Search for the cell housing the specified text and yield its (x, y) center coordinate. 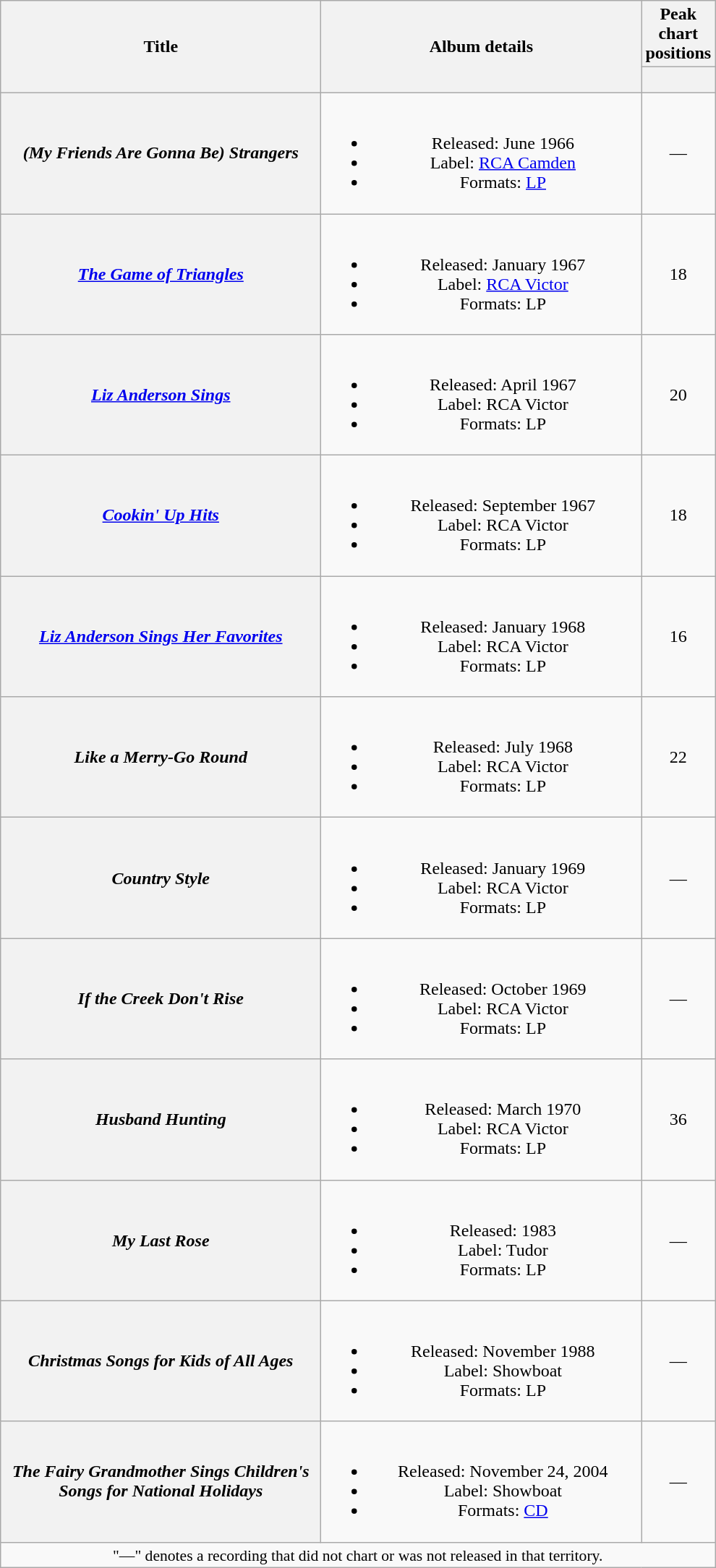
Released: March 1970Label: RCA VictorFormats: LP (482, 1119)
Released: November 1988Label: ShowboatFormats: LP (482, 1361)
Like a Merry-Go Round (161, 758)
16 (678, 636)
Released: January 1967Label: RCA VictorFormats: LP (482, 275)
Released: September 1967Label: RCA VictorFormats: LP (482, 516)
22 (678, 758)
Released: January 1968Label: RCA VictorFormats: LP (482, 636)
Released: 1983Label: TudorFormats: LP (482, 1241)
20 (678, 395)
Title (161, 47)
Released: June 1966Label: RCA CamdenFormats: LP (482, 153)
Released: July 1968Label: RCA VictorFormats: LP (482, 758)
My Last Rose (161, 1241)
If the Creek Don't Rise (161, 999)
Liz Anderson Sings (161, 395)
The Game of Triangles (161, 275)
Cookin' Up Hits (161, 516)
(My Friends Are Gonna Be) Strangers (161, 153)
Released: April 1967Label: RCA VictorFormats: LP (482, 395)
Released: October 1969Label: RCA VictorFormats: LP (482, 999)
Album details (482, 47)
Released: January 1969Label: RCA VictorFormats: LP (482, 878)
Christmas Songs for Kids of All Ages (161, 1361)
36 (678, 1119)
The Fairy Grandmother Sings Children'sSongs for National Holidays (161, 1482)
Country Style (161, 878)
Husband Hunting (161, 1119)
Released: November 24, 2004Label: ShowboatFormats: CD (482, 1482)
"—" denotes a recording that did not chart or was not released in that territory. (358, 1555)
Peakchartpositions (678, 34)
Liz Anderson Sings Her Favorites (161, 636)
